Capture the cell that displays the provided text and extract its (x, y) central coordinate. 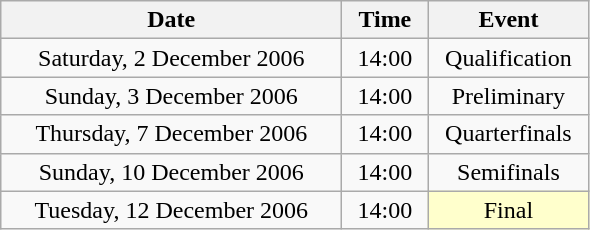
Thursday, 7 December 2006 (172, 134)
Time (385, 20)
Semifinals (508, 172)
Sunday, 10 December 2006 (172, 172)
Final (508, 210)
Quarterfinals (508, 134)
Qualification (508, 58)
Sunday, 3 December 2006 (172, 96)
Preliminary (508, 96)
Saturday, 2 December 2006 (172, 58)
Date (172, 20)
Tuesday, 12 December 2006 (172, 210)
Event (508, 20)
